Determine the [x, y] coordinate at the center of the cell enclosing the given text.  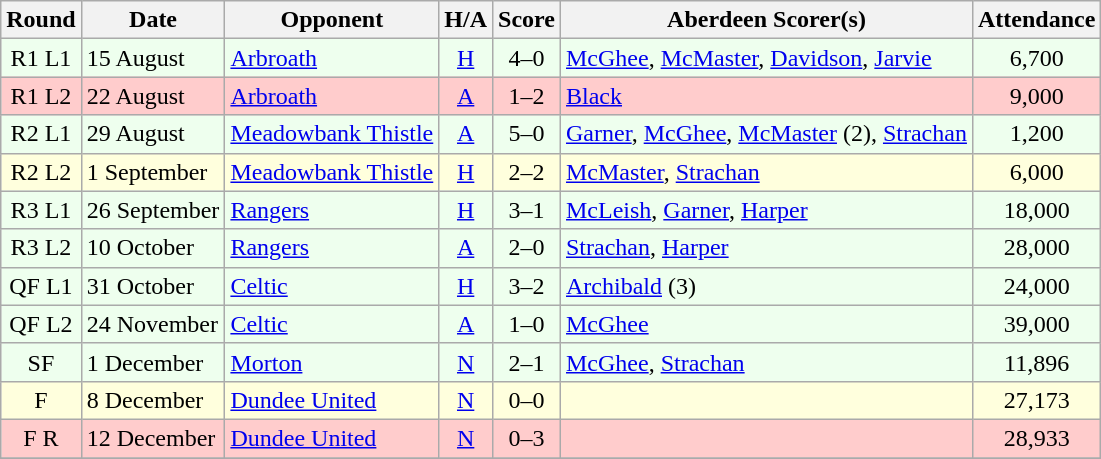
26 September [153, 210]
1,200 [1036, 134]
2–0 [527, 248]
McLeish, Garner, Harper [766, 210]
0–0 [527, 400]
Aberdeen Scorer(s) [766, 20]
12 December [153, 438]
11,896 [1036, 362]
18,000 [1036, 210]
F R [41, 438]
0–3 [527, 438]
2–2 [527, 172]
Date [153, 20]
1–2 [527, 96]
Archibald (3) [766, 286]
R3 L1 [41, 210]
Strachan, Harper [766, 248]
R2 L1 [41, 134]
15 August [153, 58]
H/A [466, 20]
28,000 [1036, 248]
24 November [153, 324]
1–0 [527, 324]
F [41, 400]
6,700 [1036, 58]
Attendance [1036, 20]
3–1 [527, 210]
McGhee, Strachan [766, 362]
31 October [153, 286]
QF L2 [41, 324]
R1 L1 [41, 58]
1 September [153, 172]
McMaster, Strachan [766, 172]
Score [527, 20]
6,000 [1036, 172]
Garner, McGhee, McMaster (2), Strachan [766, 134]
10 October [153, 248]
SF [41, 362]
3–2 [527, 286]
R2 L2 [41, 172]
McGhee, McMaster, Davidson, Jarvie [766, 58]
8 December [153, 400]
22 August [153, 96]
9,000 [1036, 96]
R3 L2 [41, 248]
Morton [332, 362]
McGhee [766, 324]
5–0 [527, 134]
28,933 [1036, 438]
4–0 [527, 58]
27,173 [1036, 400]
1 December [153, 362]
QF L1 [41, 286]
39,000 [1036, 324]
24,000 [1036, 286]
Black [766, 96]
2–1 [527, 362]
Round [41, 20]
29 August [153, 134]
R1 L2 [41, 96]
Opponent [332, 20]
